For the text-containing cell, return its midpoint in [x, y] coordinate format. 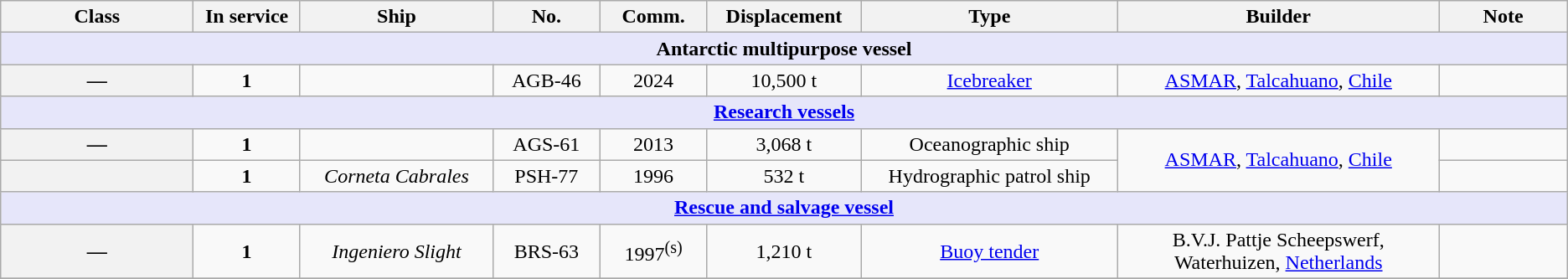
BRS-63 [546, 251]
In service [247, 17]
1996 [653, 176]
PSH-77 [546, 176]
Comm. [653, 17]
Corneta Cabrales [396, 176]
1,210 t [784, 251]
AGB-46 [546, 80]
Research vessels [784, 112]
Ship [396, 17]
No. [546, 17]
1997(s) [653, 251]
Ingeniero Slight [396, 251]
Oceanographic ship [990, 144]
2013 [653, 144]
B.V.J. Pattje Scheepswerf, Waterhuizen, Netherlands [1278, 251]
Type [990, 17]
Antarctic multipurpose vessel [784, 49]
10,500 t [784, 80]
Builder [1278, 17]
Note [1503, 17]
Rescue and salvage vessel [784, 208]
Hydrographic patrol ship [990, 176]
2024 [653, 80]
Class [97, 17]
Buoy tender [990, 251]
532 t [784, 176]
AGS-61 [546, 144]
Displacement [784, 17]
Icebreaker [990, 80]
3,068 t [784, 144]
